Determine the (X, Y) coordinate at the center of the cell enclosing the given text.  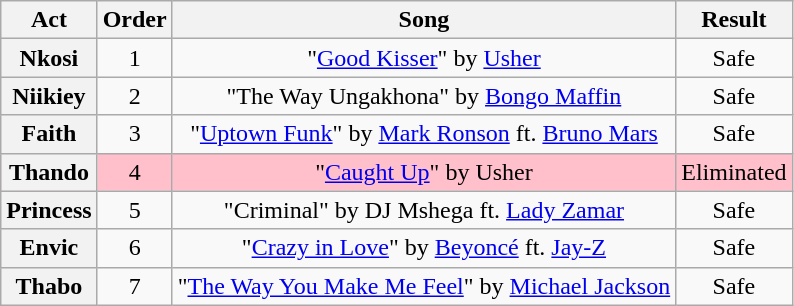
Thando (49, 172)
"The Way You Make Me Feel" by Michael Jackson (424, 286)
Thabo (49, 286)
4 (134, 172)
Princess (49, 210)
Song (424, 20)
7 (134, 286)
Envic (49, 248)
Result (734, 20)
6 (134, 248)
Niikiey (49, 96)
Faith (49, 134)
"The Way Ungakhona" by Bongo Maffin (424, 96)
1 (134, 58)
"Caught Up" by Usher (424, 172)
"Good Kisser" by Usher (424, 58)
"Crazy in Love" by Beyoncé ft. Jay-Z (424, 248)
"Criminal" by DJ Mshega ft. Lady Zamar (424, 210)
Eliminated (734, 172)
"Uptown Funk" by Mark Ronson ft. Bruno Mars (424, 134)
Order (134, 20)
Nkosi (49, 58)
3 (134, 134)
5 (134, 210)
2 (134, 96)
Act (49, 20)
